Return the (x, y) coordinate for the center point of the cell that contains the specified text.  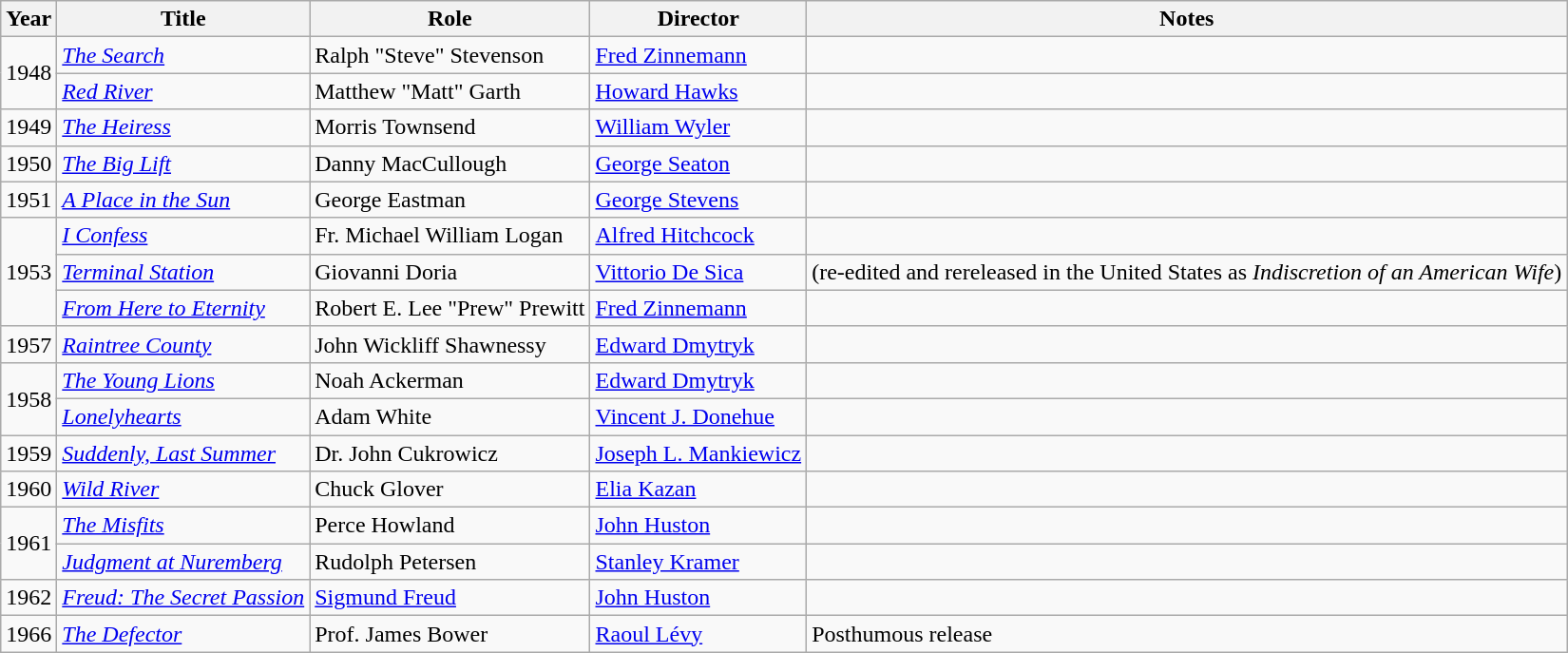
Raoul Lévy (698, 634)
Robert E. Lee "Prew" Prewitt (450, 308)
Danny MacCullough (450, 163)
The Big Lift (183, 163)
George Eastman (450, 200)
Noah Ackerman (450, 380)
Vittorio De Sica (698, 272)
1959 (29, 453)
Title (183, 19)
The Heiress (183, 127)
1961 (29, 544)
The Young Lions (183, 380)
William Wyler (698, 127)
Terminal Station (183, 272)
Morris Townsend (450, 127)
1958 (29, 398)
From Here to Eternity (183, 308)
1953 (29, 272)
Chuck Glover (450, 490)
Suddenly, Last Summer (183, 453)
(re-edited and rereleased in the United States as Indiscretion of an American Wife) (1187, 272)
Elia Kazan (698, 490)
Perce Howland (450, 526)
A Place in the Sun (183, 200)
Rudolph Petersen (450, 562)
Joseph L. Mankiewicz (698, 453)
George Seaton (698, 163)
Wild River (183, 490)
1951 (29, 200)
The Misfits (183, 526)
The Search (183, 55)
1949 (29, 127)
John Wickliff Shawnessy (450, 344)
Matthew "Matt" Garth (450, 91)
Vincent J. Donehue (698, 416)
Lonelyhearts (183, 416)
Fr. Michael William Logan (450, 236)
Judgment at Nuremberg (183, 562)
The Defector (183, 634)
Director (698, 19)
Alfred Hitchcock (698, 236)
Year (29, 19)
I Confess (183, 236)
Stanley Kramer (698, 562)
Howard Hawks (698, 91)
Adam White (450, 416)
Sigmund Freud (450, 598)
1960 (29, 490)
Red River (183, 91)
1962 (29, 598)
1950 (29, 163)
Notes (1187, 19)
Posthumous release (1187, 634)
Giovanni Doria (450, 272)
Prof. James Bower (450, 634)
1966 (29, 634)
Role (450, 19)
Raintree County (183, 344)
Ralph "Steve" Stevenson (450, 55)
George Stevens (698, 200)
1957 (29, 344)
1948 (29, 73)
Dr. John Cukrowicz (450, 453)
Freud: The Secret Passion (183, 598)
